Determine the [x, y] coordinate at the center of the cell enclosing the given text.  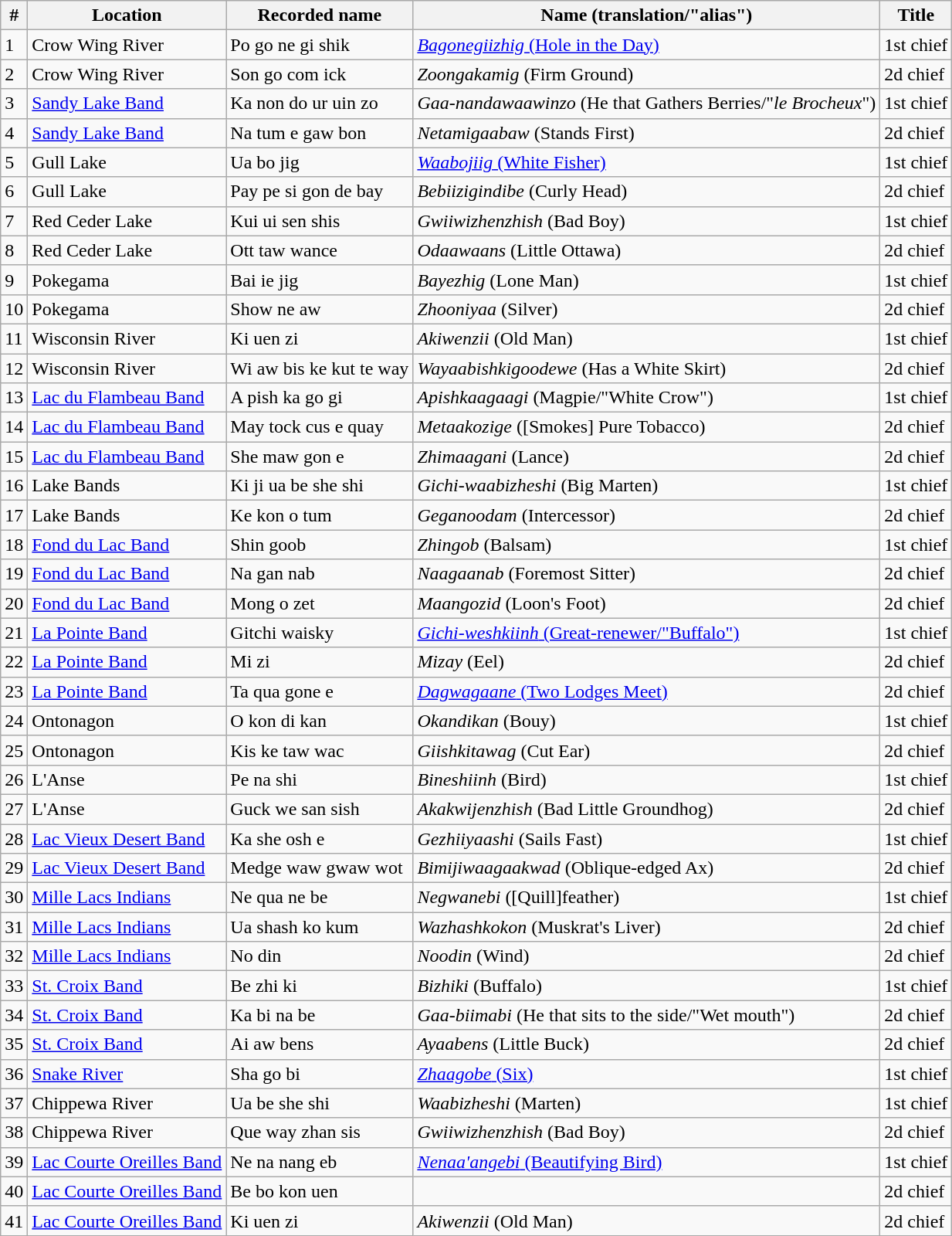
Sha go bi [320, 1074]
Ayaabens (Little Buck) [647, 1044]
Po go ne gi shik [320, 45]
8 [14, 250]
Que way zhan sis [320, 1132]
Ai aw bens [320, 1044]
Zhingob (Balsam) [647, 545]
Pe na shi [320, 779]
Name (translation/"alias") [647, 15]
Ne na nang eb [320, 1162]
26 [14, 779]
33 [14, 986]
Be zhi ki [320, 986]
18 [14, 545]
She maw gon e [320, 457]
Bebiizigindibe (Curly Head) [647, 192]
32 [14, 956]
Ne qua ne be [320, 898]
Ua bo jig [320, 162]
Kis ke taw wac [320, 750]
Mi zi [320, 662]
30 [14, 898]
5 [14, 162]
17 [14, 515]
Show ne aw [320, 309]
Dagwagaane (Two Lodges Meet) [647, 691]
Title [916, 15]
40 [14, 1191]
Ka bi na be [320, 1015]
16 [14, 486]
13 [14, 398]
Guck we san sish [320, 809]
Giishkitawag (Cut Ear) [647, 750]
Gaa-biimabi (He that sits to the side/"Wet mouth") [647, 1015]
A pish ka go gi [320, 398]
Odaawaans (Little Ottawa) [647, 250]
Wazhashkokon (Muskrat's Liver) [647, 927]
Bayezhig (Lone Man) [647, 280]
Son go com ick [320, 74]
Location [127, 15]
38 [14, 1132]
39 [14, 1162]
37 [14, 1103]
Recorded name [320, 15]
36 [14, 1074]
Bizhiki (Buffalo) [647, 986]
1 [14, 45]
Pay pe si gon de bay [320, 192]
Medge waw gwaw wot [320, 868]
Metaakozige ([Smokes] Pure Tobacco) [647, 427]
Bai ie jig [320, 280]
Naagaanab (Foremost Sitter) [647, 574]
Kui ui sen shis [320, 221]
Wi aw bis ke kut te way [320, 368]
O kon di kan [320, 721]
14 [14, 427]
19 [14, 574]
Zoongakamig (Firm Ground) [647, 74]
12 [14, 368]
35 [14, 1044]
Mizay (Eel) [647, 662]
11 [14, 338]
Ua be she shi [320, 1103]
Snake River [127, 1074]
Ka she osh e [320, 838]
3 [14, 104]
4 [14, 133]
Apishkaagaagi (Magpie/"White Crow") [647, 398]
Akakwijenzhish (Bad Little Groundhog) [647, 809]
Be bo kon uen [320, 1191]
Gezhiiyaashi (Sails Fast) [647, 838]
9 [14, 280]
Mong o zet [320, 603]
41 [14, 1221]
34 [14, 1015]
20 [14, 603]
Zhooniyaa (Silver) [647, 309]
Geganoodam (Intercessor) [647, 515]
Gitchi waisky [320, 633]
23 [14, 691]
15 [14, 457]
Ki ji ua be she shi [320, 486]
Shin goob [320, 545]
Bagonegiizhig (Hole in the Day) [647, 45]
21 [14, 633]
Na tum e gaw bon [320, 133]
Okandikan (Bouy) [647, 721]
Nenaa'angebi (Beautifying Bird) [647, 1162]
Maangozid (Loon's Foot) [647, 603]
# [14, 15]
Zhaagobe (Six) [647, 1074]
Bimijiwaagaakwad (Oblique-edged Ax) [647, 868]
Negwanebi ([Quill]feather) [647, 898]
Ta qua gone e [320, 691]
7 [14, 221]
Ua shash ko kum [320, 927]
6 [14, 192]
2 [14, 74]
Gichi-waabizheshi (Big Marten) [647, 486]
Zhimaagani (Lance) [647, 457]
22 [14, 662]
Wayaabishkigoodewe (Has a White Skirt) [647, 368]
Na gan nab [320, 574]
29 [14, 868]
31 [14, 927]
25 [14, 750]
Gichi-weshkiinh (Great-renewer/"Buffalo") [647, 633]
Waabizheshi (Marten) [647, 1103]
No din [320, 956]
Ke kon o tum [320, 515]
Ott taw wance [320, 250]
Gaa-nandawaawinzo (He that Gathers Berries/"le Brocheux") [647, 104]
Waabojiig (White Fisher) [647, 162]
Ka non do ur uin zo [320, 104]
Noodin (Wind) [647, 956]
Netamigaabaw (Stands First) [647, 133]
Bineshiinh (Bird) [647, 779]
28 [14, 838]
10 [14, 309]
May tock cus e quay [320, 427]
27 [14, 809]
24 [14, 721]
